Return the [X, Y] coordinate for the center point of the cell that contains the specified text.  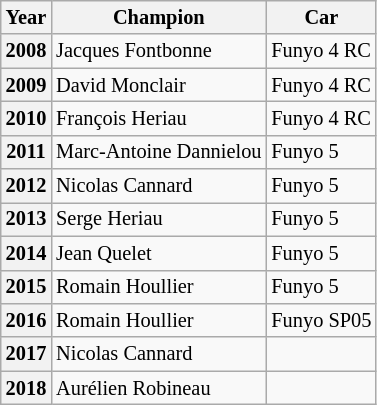
François Heriau [158, 118]
2017 [26, 354]
Car [321, 17]
Marc-Antoine Dannielou [158, 152]
Funyo SP05 [321, 320]
2010 [26, 118]
2014 [26, 253]
Aurélien Robineau [158, 388]
2011 [26, 152]
2009 [26, 85]
Year [26, 17]
David Monclair [158, 85]
Champion [158, 17]
2018 [26, 388]
2012 [26, 186]
Serge Heriau [158, 219]
Jacques Fontbonne [158, 51]
2013 [26, 219]
2016 [26, 320]
2008 [26, 51]
2015 [26, 287]
Jean Quelet [158, 253]
